Provide the [X, Y] coordinate of the cell's center where the given text is located.  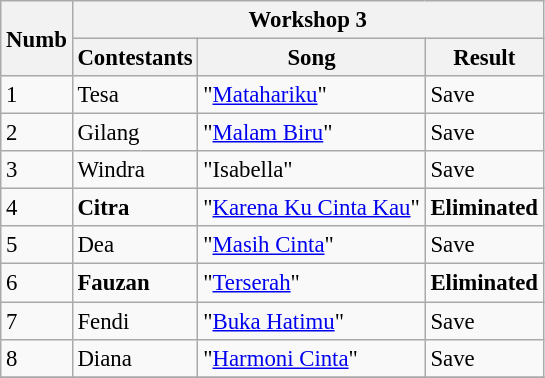
Result [484, 58]
Tesa [135, 95]
Dea [135, 245]
"Masih Cinta" [312, 245]
Fauzan [135, 283]
"Malam Biru" [312, 133]
"Isabella" [312, 170]
6 [36, 283]
"Harmoni Cinta" [312, 358]
2 [36, 133]
Fendi [135, 321]
1 [36, 95]
Workshop 3 [308, 20]
"Karena Ku Cinta Kau" [312, 208]
Windra [135, 170]
Citra [135, 208]
"Terserah" [312, 283]
"Matahariku" [312, 95]
7 [36, 321]
Song [312, 58]
"Buka Hatimu" [312, 321]
8 [36, 358]
Contestants [135, 58]
3 [36, 170]
Numb [36, 38]
Gilang [135, 133]
5 [36, 245]
Diana [135, 358]
4 [36, 208]
